Detect which cell encompasses the target text, then output its (x, y) center coordinate. 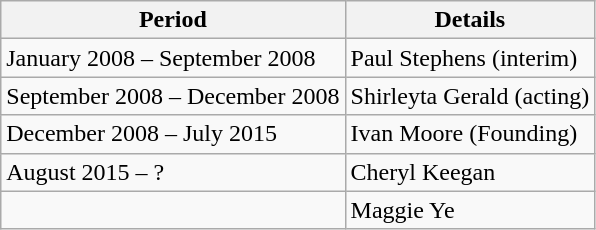
Details (470, 20)
September 2008 – December 2008 (173, 96)
Maggie Ye (470, 210)
Cheryl Keegan (470, 172)
December 2008 – July 2015 (173, 134)
August 2015 – ? (173, 172)
Paul Stephens (interim) (470, 58)
January 2008 – September 2008 (173, 58)
Shirleyta Gerald (acting) (470, 96)
Ivan Moore (Founding) (470, 134)
Period (173, 20)
